Detect which cell encompasses the target text, then output its [x, y] center coordinate. 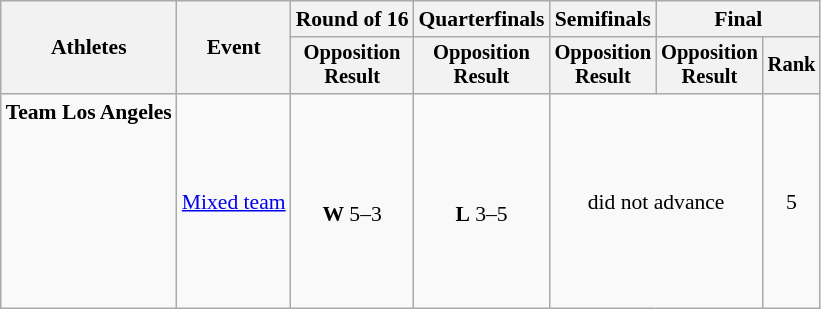
Rank [792, 66]
Athletes [89, 48]
Event [234, 48]
Mixed team [234, 201]
Team Los Angeles [89, 201]
W 5–3 [352, 201]
L 3–5 [482, 201]
Quarterfinals [482, 19]
Final [738, 19]
Round of 16 [352, 19]
Semifinals [604, 19]
did not advance [656, 201]
5 [792, 201]
